Pinpoint the cell where the given text exists, returning its (x, y) midpoint coordinate. 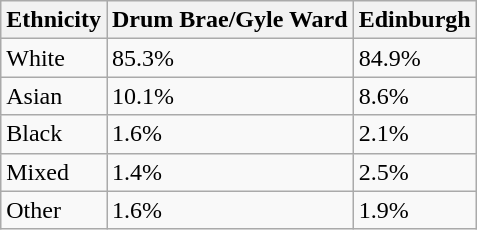
84.9% (414, 58)
Ethnicity (54, 20)
Asian (54, 96)
1.9% (414, 210)
10.1% (230, 96)
2.5% (414, 172)
8.6% (414, 96)
85.3% (230, 58)
Other (54, 210)
Black (54, 134)
Mixed (54, 172)
White (54, 58)
Edinburgh (414, 20)
2.1% (414, 134)
Drum Brae/Gyle Ward (230, 20)
1.4% (230, 172)
